Scan for the cell matching the given text and deliver its (x, y) coordinate at center. 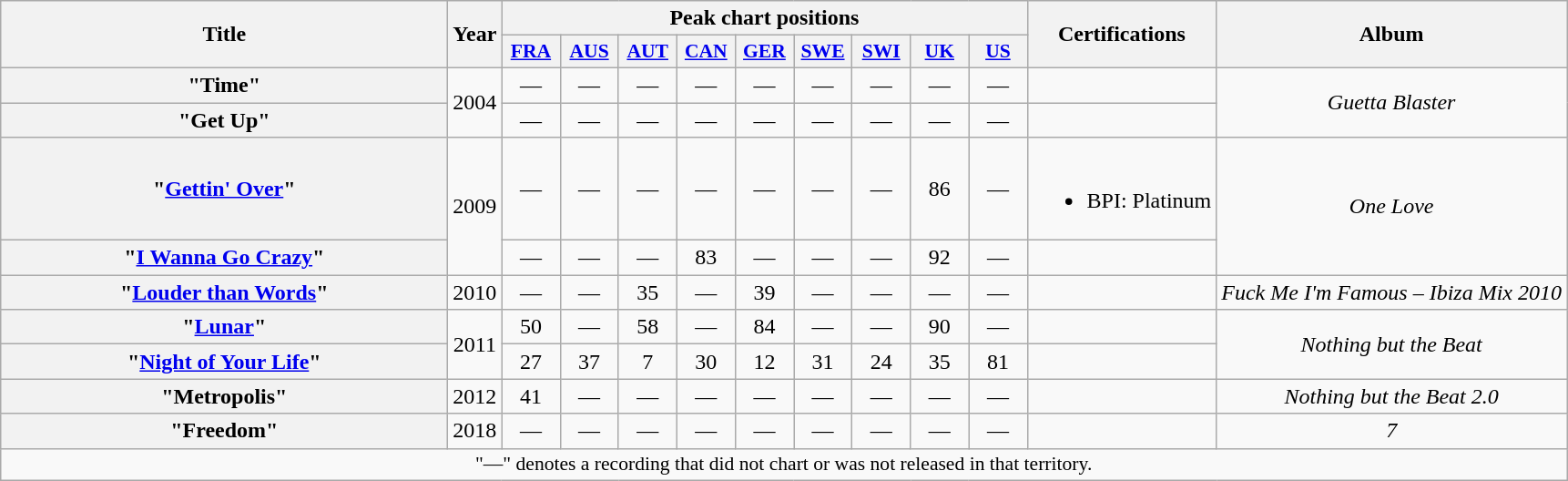
GER (764, 52)
AUS (589, 52)
"Night of Your Life" (224, 362)
Peak chart positions (765, 18)
Year (475, 35)
41 (531, 396)
2009 (475, 206)
27 (531, 362)
"I Wanna Go Crazy" (224, 258)
"Lunar" (224, 327)
"—" denotes a recording that did not chart or was not released in that territory. (784, 465)
SWI (881, 52)
FRA (531, 52)
CAN (706, 52)
12 (764, 362)
Nothing but the Beat 2.0 (1391, 396)
"Time" (224, 85)
Title (224, 35)
86 (940, 189)
BPI: Platinum (1122, 189)
US (998, 52)
One Love (1391, 206)
UK (940, 52)
AUT (647, 52)
90 (940, 327)
Guetta Blaster (1391, 102)
"Get Up" (224, 119)
Nothing but the Beat (1391, 344)
83 (706, 258)
2010 (475, 292)
"Gettin' Over" (224, 189)
58 (647, 327)
37 (589, 362)
84 (764, 327)
Certifications (1122, 35)
2004 (475, 102)
2012 (475, 396)
31 (823, 362)
81 (998, 362)
2011 (475, 344)
Album (1391, 35)
92 (940, 258)
"Freedom" (224, 431)
30 (706, 362)
50 (531, 327)
39 (764, 292)
SWE (823, 52)
"Louder than Words" (224, 292)
"Metropolis" (224, 396)
2018 (475, 431)
Fuck Me I'm Famous – Ibiza Mix 2010 (1391, 292)
24 (881, 362)
